Identify which cell holds the provided text, then report its [X, Y] central coordinate. 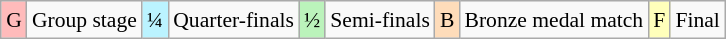
¼ [155, 20]
F [659, 20]
B [448, 20]
Group stage [84, 20]
½ [312, 20]
Quarter-finals [234, 20]
Final [698, 20]
G [14, 20]
Bronze medal match [554, 20]
Semi-finals [380, 20]
